Scan for the cell matching the given text and deliver its (X, Y) coordinate at center. 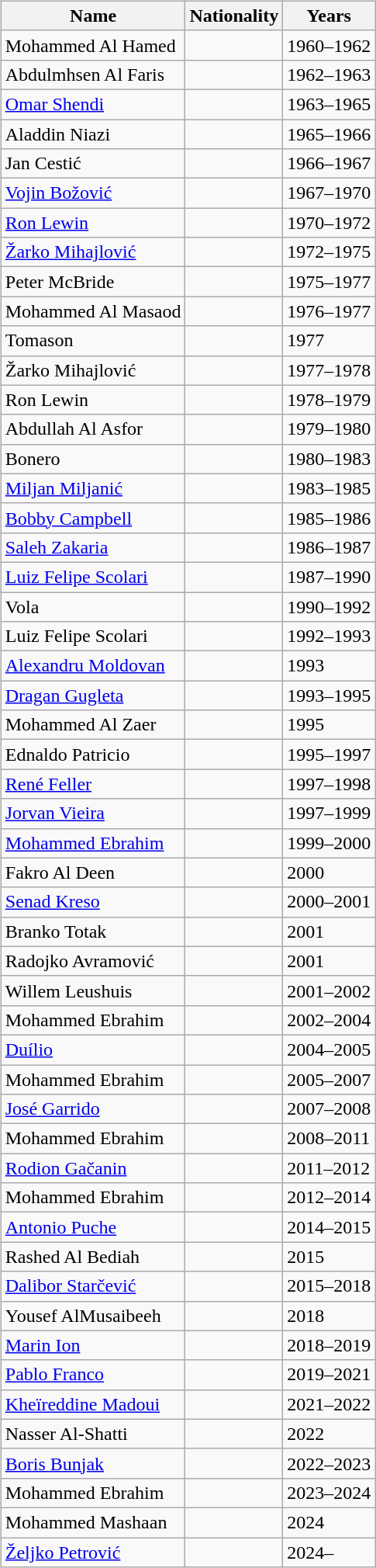
1977–1978 (329, 370)
Miljan Miljanić (93, 488)
Fakro Al Deen (93, 872)
1979–1980 (329, 429)
2012–2014 (329, 1198)
René Feller (93, 784)
2022–2023 (329, 1463)
Boris Bunjak (93, 1463)
Vojin Božović (93, 193)
1995–1997 (329, 755)
1977 (329, 341)
Tomason (93, 341)
Mohammed Al Hamed (93, 45)
Nationality (234, 16)
Peter McBride (93, 282)
Ednaldo Patricio (93, 755)
2000–2001 (329, 902)
Radojko Avramović (93, 961)
Jan Cestić (93, 164)
Jorvan Vieira (93, 813)
2004–2005 (329, 1049)
Rashed Al Bediah (93, 1257)
1970–1972 (329, 223)
1960–1962 (329, 45)
Mohammed Al Zaer (93, 725)
2001–2002 (329, 990)
Mohammed Al Masaod (93, 311)
2023–2024 (329, 1493)
Rodion Gačanin (93, 1168)
1993–1995 (329, 696)
1965–1966 (329, 134)
Pablo Franco (93, 1375)
2015–2018 (329, 1286)
Name (93, 16)
2002–2004 (329, 1020)
2014–2015 (329, 1227)
Abdulmhsen Al Faris (93, 75)
1985–1986 (329, 518)
1986–1987 (329, 547)
1975–1977 (329, 282)
1992–1993 (329, 637)
1980–1983 (329, 459)
Yousef AlMusaibeeh (93, 1316)
1997–1999 (329, 813)
Duílio (93, 1049)
Alexandru Moldovan (93, 666)
1967–1970 (329, 193)
Senad Kreso (93, 902)
Omar Shendi (93, 104)
1972–1975 (329, 252)
Saleh Zakaria (93, 547)
Kheïreddine Madoui (93, 1404)
2008–2011 (329, 1139)
Aladdin Niazi (93, 134)
1962–1963 (329, 75)
1999–2000 (329, 843)
2007–2008 (329, 1109)
1978–1979 (329, 400)
Željko Petrović (93, 1552)
Mohammed Mashaan (93, 1522)
1966–1967 (329, 164)
2021–2022 (329, 1404)
Abdullah Al Asfor (93, 429)
Nasser Al-Shatti (93, 1434)
Bonero (93, 459)
Dalibor Starčević (93, 1286)
1990–1992 (329, 606)
2015 (329, 1257)
2018–2019 (329, 1345)
1993 (329, 666)
Vola (93, 606)
2011–2012 (329, 1168)
2005–2007 (329, 1080)
1963–1965 (329, 104)
2019–2021 (329, 1375)
2000 (329, 872)
Dragan Gugleta (93, 696)
2024– (329, 1552)
Years (329, 16)
1987–1990 (329, 577)
José Garrido (93, 1109)
Bobby Campbell (93, 518)
Willem Leushuis (93, 990)
Branko Totak (93, 931)
1997–1998 (329, 784)
2024 (329, 1522)
Antonio Puche (93, 1227)
2018 (329, 1316)
2022 (329, 1434)
1983–1985 (329, 488)
1995 (329, 725)
1976–1977 (329, 311)
Marin Ion (93, 1345)
